Search for the cell housing the specified text and yield its (X, Y) center coordinate. 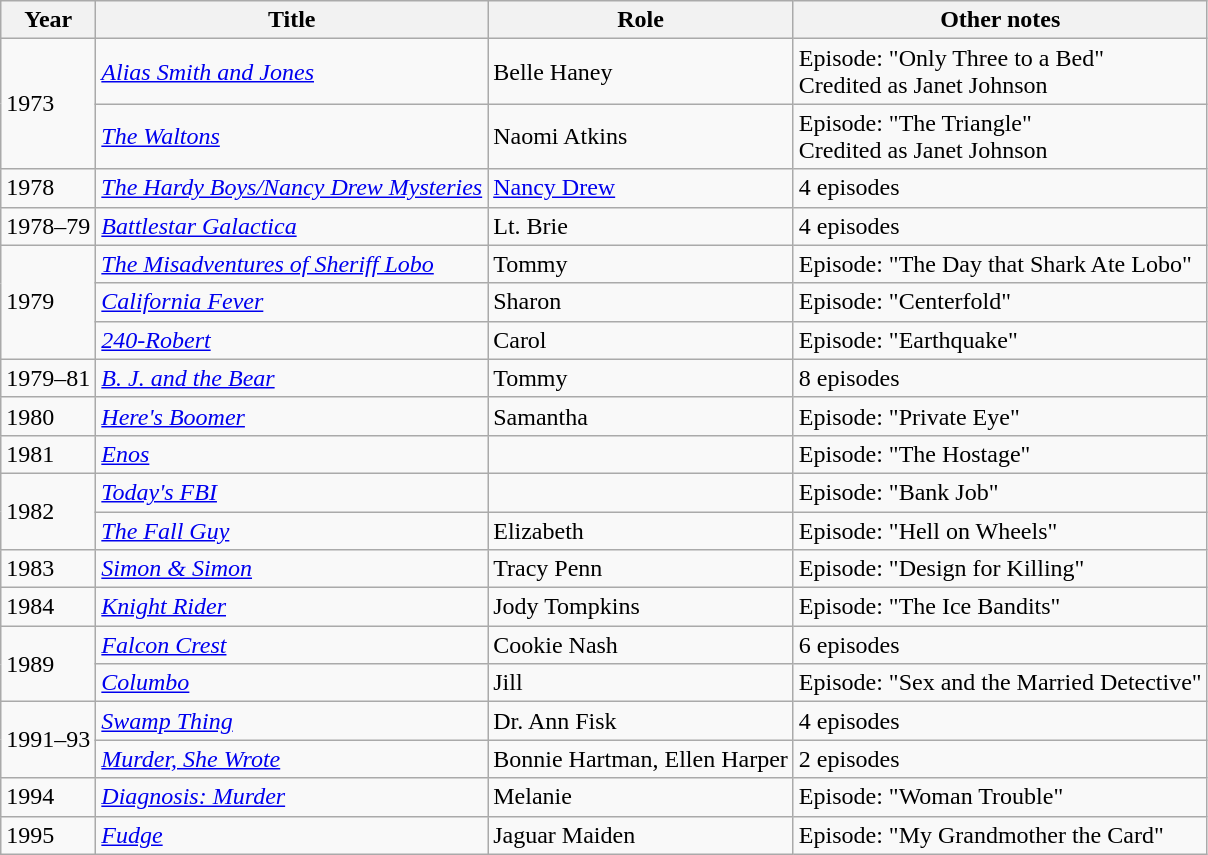
The Hardy Boys/Nancy Drew Mysteries (292, 188)
1989 (48, 664)
Alias Smith and Jones (292, 72)
1984 (48, 607)
Episode: "Only Three to a Bed"Credited as Janet Johnson (1000, 72)
1981 (48, 454)
Episode: "Private Eye" (1000, 416)
The Waltons (292, 136)
Episode: "The Hostage" (1000, 454)
The Misadventures of Sheriff Lobo (292, 264)
1979 (48, 302)
Tracy Penn (641, 569)
Year (48, 20)
California Fever (292, 302)
Episode: "The Ice Bandits" (1000, 607)
Battlestar Galactica (292, 226)
Falcon Crest (292, 645)
1978 (48, 188)
Episode: "Sex and the Married Detective" (1000, 683)
Episode: "Centerfold" (1000, 302)
Jill (641, 683)
Cookie Nash (641, 645)
Sharon (641, 302)
Episode: "Bank Job" (1000, 492)
Elizabeth (641, 531)
1983 (48, 569)
Other notes (1000, 20)
Episode: "The Triangle"Credited as Janet Johnson (1000, 136)
Here's Boomer (292, 416)
1978–79 (48, 226)
Jody Tompkins (641, 607)
Episode: "My Grandmother the Card" (1000, 835)
Samantha (641, 416)
Episode: "Woman Trouble" (1000, 797)
Naomi Atkins (641, 136)
6 episodes (1000, 645)
Diagnosis: Murder (292, 797)
Role (641, 20)
Simon & Simon (292, 569)
Title (292, 20)
1991–93 (48, 740)
1980 (48, 416)
The Fall Guy (292, 531)
Enos (292, 454)
Dr. Ann Fisk (641, 721)
Nancy Drew (641, 188)
1982 (48, 511)
Episode: "The Day that Shark Ate Lobo" (1000, 264)
Today's FBI (292, 492)
Melanie (641, 797)
240-Robert (292, 340)
Jaguar Maiden (641, 835)
8 episodes (1000, 378)
Bonnie Hartman, Ellen Harper (641, 759)
1995 (48, 835)
B. J. and the Bear (292, 378)
Murder, She Wrote (292, 759)
Fudge (292, 835)
1973 (48, 104)
Lt. Brie (641, 226)
1994 (48, 797)
Episode: "Hell on Wheels" (1000, 531)
1979–81 (48, 378)
Swamp Thing (292, 721)
Carol (641, 340)
Episode: "Design for Killing" (1000, 569)
Columbo (292, 683)
2 episodes (1000, 759)
Knight Rider (292, 607)
Episode: "Earthquake" (1000, 340)
Belle Haney (641, 72)
